Capture the cell that displays the provided text and extract its [X, Y] central coordinate. 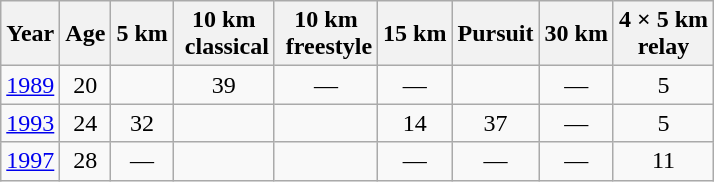
5 km [142, 34]
11 [663, 161]
14 [415, 123]
20 [86, 85]
10 km classical [224, 34]
Age [86, 34]
39 [224, 85]
1989 [30, 85]
4 × 5 kmrelay [663, 34]
32 [142, 123]
Year [30, 34]
10 km freestyle [326, 34]
37 [496, 123]
28 [86, 161]
1993 [30, 123]
24 [86, 123]
30 km [576, 34]
Pursuit [496, 34]
1997 [30, 161]
15 km [415, 34]
